Pinpoint the cell where the given text exists, returning its (x, y) midpoint coordinate. 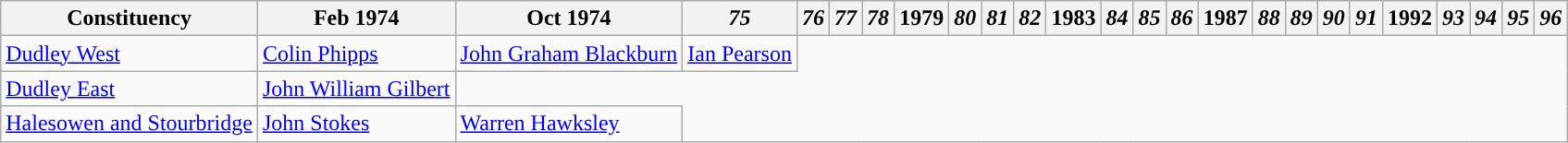
Warren Hawksley (569, 124)
95 (1519, 18)
Dudley West (130, 54)
91 (1365, 18)
93 (1452, 18)
75 (740, 18)
Feb 1974 (356, 18)
1979 (921, 18)
Colin Phipps (356, 54)
90 (1334, 18)
John Graham Blackburn (569, 54)
1992 (1410, 18)
John Stokes (356, 124)
78 (879, 18)
John William Gilbert (356, 89)
80 (966, 18)
1983 (1073, 18)
76 (812, 18)
96 (1550, 18)
1987 (1225, 18)
77 (846, 18)
88 (1269, 18)
Ian Pearson (740, 54)
Dudley East (130, 89)
86 (1182, 18)
Halesowen and Stourbridge (130, 124)
89 (1301, 18)
85 (1149, 18)
Oct 1974 (569, 18)
82 (1031, 18)
94 (1486, 18)
84 (1117, 18)
81 (997, 18)
Constituency (130, 18)
